Provide the (x, y) coordinate of the cell's center where the given text is located.  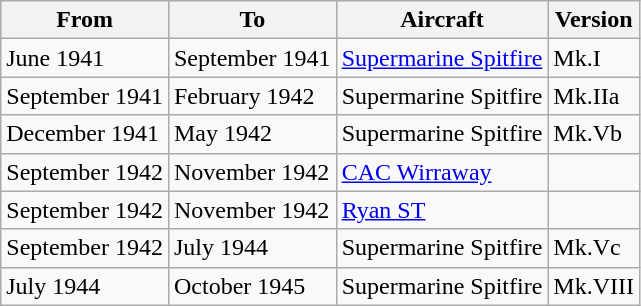
Aircraft (442, 20)
June 1941 (85, 58)
Version (594, 20)
From (85, 20)
Ryan ST (442, 210)
October 1945 (252, 286)
Mk.IIa (594, 96)
December 1941 (85, 134)
May 1942 (252, 134)
Mk.Vc (594, 248)
Mk.VIII (594, 286)
To (252, 20)
CAC Wirraway (442, 172)
Mk.Vb (594, 134)
February 1942 (252, 96)
Mk.I (594, 58)
